Identify which cell holds the provided text, then report its [x, y] central coordinate. 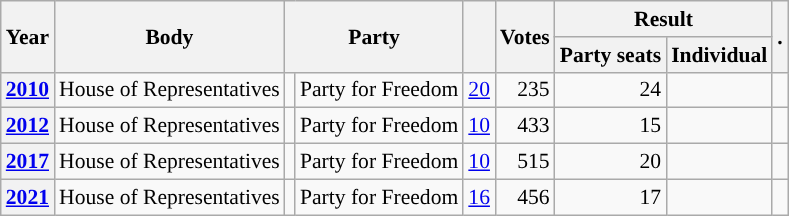
Party [374, 36]
Individual [719, 55]
Votes [525, 36]
Body [170, 36]
2017 [28, 162]
2021 [28, 197]
Year [28, 36]
Result [664, 19]
. [780, 36]
Party seats [610, 55]
2010 [28, 90]
433 [525, 126]
24 [610, 90]
515 [525, 162]
15 [610, 126]
16 [479, 197]
456 [525, 197]
2012 [28, 126]
235 [525, 90]
17 [610, 197]
